Return the (X, Y) coordinate for the center point of the cell that contains the specified text.  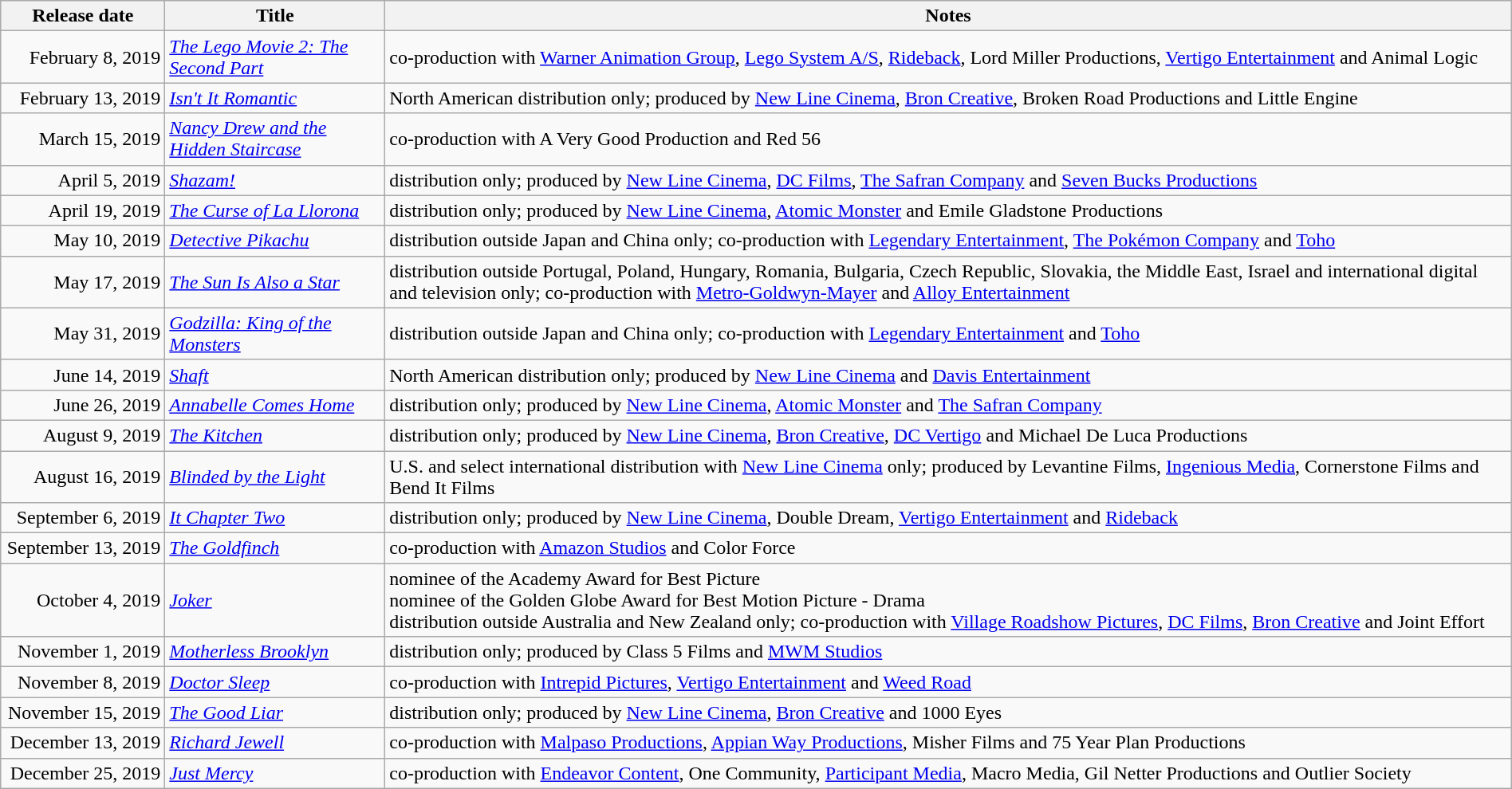
Annabelle Comes Home (275, 405)
Nancy Drew and the Hidden Staircase (275, 139)
Richard Jewell (275, 743)
The Lego Movie 2: The Second Part (275, 57)
Motherless Brooklyn (275, 652)
December 25, 2019 (83, 773)
October 4, 2019 (83, 600)
Notes (949, 16)
distribution only; produced by New Line Cinema, Atomic Monster and The Safran Company (949, 405)
August 16, 2019 (83, 477)
Isn't It Romantic (275, 98)
North American distribution only; produced by New Line Cinema, Bron Creative, Broken Road Productions and Little Engine (949, 98)
December 13, 2019 (83, 743)
November 1, 2019 (83, 652)
June 26, 2019 (83, 405)
March 15, 2019 (83, 139)
The Sun Is Also a Star (275, 282)
co-production with Amazon Studios and Color Force (949, 548)
distribution only; produced by Class 5 Films and MWM Studios (949, 652)
The Kitchen (275, 435)
co-production with Warner Animation Group, Lego System A/S, Rideback, Lord Miller Productions, Vertigo Entertainment and Animal Logic (949, 57)
Just Mercy (275, 773)
September 6, 2019 (83, 518)
Joker (275, 600)
April 5, 2019 (83, 180)
distribution outside Japan and China only; co-production with Legendary Entertainment and Toho (949, 333)
The Curse of La Llorona (275, 210)
May 31, 2019 (83, 333)
co-production with Malpaso Productions, Appian Way Productions, Misher Films and 75 Year Plan Productions (949, 743)
September 13, 2019 (83, 548)
February 13, 2019 (83, 98)
February 8, 2019 (83, 57)
distribution only; produced by New Line Cinema, Bron Creative and 1000 Eyes (949, 712)
North American distribution only; produced by New Line Cinema and Davis Entertainment (949, 375)
April 19, 2019 (83, 210)
The Good Liar (275, 712)
Shazam! (275, 180)
The Goldfinch (275, 548)
Detective Pikachu (275, 241)
co-production with A Very Good Production and Red 56 (949, 139)
Blinded by the Light (275, 477)
distribution only; produced by New Line Cinema, Bron Creative, DC Vertigo and Michael De Luca Productions (949, 435)
co-production with Endeavor Content, One Community, Participant Media, Macro Media, Gil Netter Productions and Outlier Society (949, 773)
Release date (83, 16)
Shaft (275, 375)
distribution outside Japan and China only; co-production with Legendary Entertainment, The Pokémon Company and Toho (949, 241)
November 15, 2019 (83, 712)
distribution only; produced by New Line Cinema, Atomic Monster and Emile Gladstone Productions (949, 210)
Godzilla: King of the Monsters (275, 333)
May 10, 2019 (83, 241)
August 9, 2019 (83, 435)
It Chapter Two (275, 518)
distribution only; produced by New Line Cinema, DC Films, The Safran Company and Seven Bucks Productions (949, 180)
Doctor Sleep (275, 682)
distribution only; produced by New Line Cinema, Double Dream, Vertigo Entertainment and Rideback (949, 518)
May 17, 2019 (83, 282)
Title (275, 16)
co-production with Intrepid Pictures, Vertigo Entertainment and Weed Road (949, 682)
June 14, 2019 (83, 375)
November 8, 2019 (83, 682)
